Find where the given text appears and provide that cell's center as (x, y) coordinate. 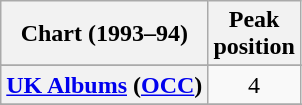
4 (254, 85)
Chart (1993–94) (104, 34)
Peakposition (254, 34)
UK Albums (OCC) (104, 85)
